Find where the given text appears and provide that cell's center as [X, Y] coordinate. 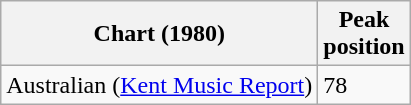
78 [364, 85]
Chart (1980) [160, 34]
Peakposition [364, 34]
Australian (Kent Music Report) [160, 85]
